Find where the given text appears and provide that cell's center as (X, Y) coordinate. 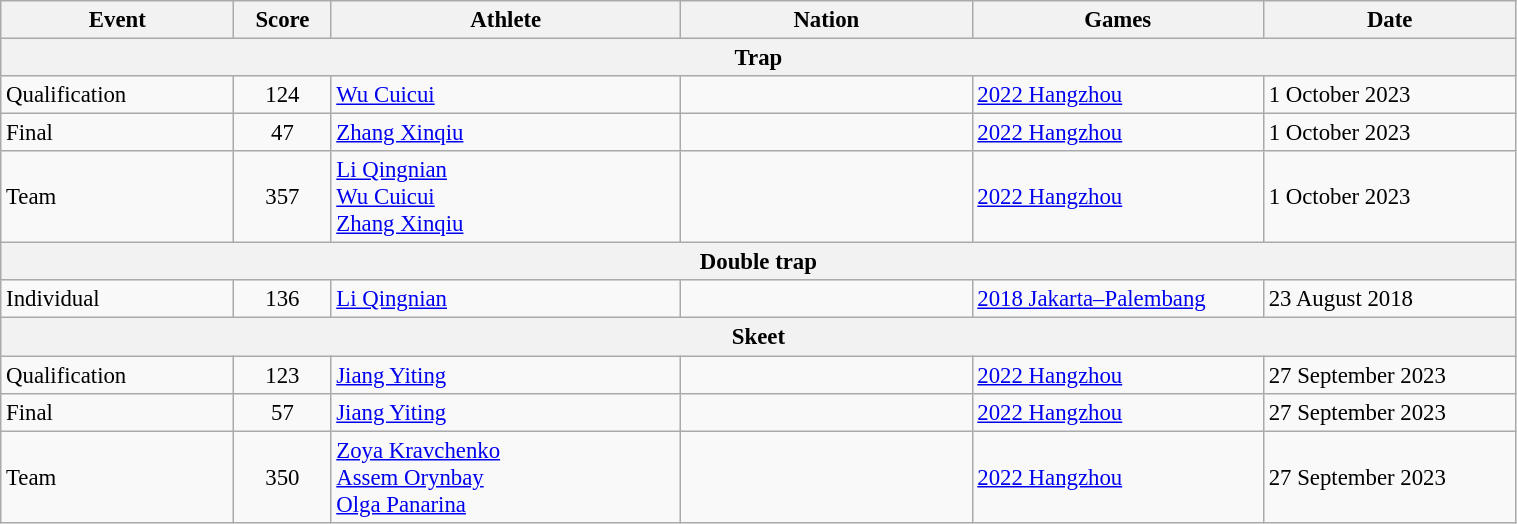
Trap (758, 58)
123 (282, 375)
Event (118, 20)
Li Qingnian (506, 299)
Individual (118, 299)
124 (282, 95)
Date (1390, 20)
Li QingnianWu CuicuiZhang Xinqiu (506, 197)
350 (282, 477)
Games (1118, 20)
Score (282, 20)
Zhang Xinqiu (506, 133)
57 (282, 412)
Athlete (506, 20)
Nation (826, 20)
2018 Jakarta–Palembang (1118, 299)
47 (282, 133)
23 August 2018 (1390, 299)
136 (282, 299)
Skeet (758, 337)
Double trap (758, 262)
Zoya KravchenkoAssem OrynbayOlga Panarina (506, 477)
357 (282, 197)
Wu Cuicui (506, 95)
